Search for the cell housing the specified text and yield its [X, Y] center coordinate. 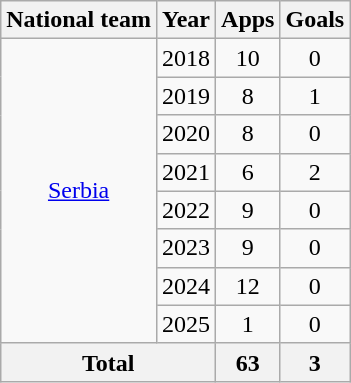
2 [315, 172]
6 [248, 172]
2020 [186, 134]
63 [248, 362]
Goals [315, 20]
10 [248, 58]
2024 [186, 286]
Serbia [79, 191]
2023 [186, 248]
Apps [248, 20]
2019 [186, 96]
National team [79, 20]
2022 [186, 210]
Total [108, 362]
12 [248, 286]
2025 [186, 324]
3 [315, 362]
2018 [186, 58]
Year [186, 20]
2021 [186, 172]
